Locate the cell with the specified text and output its (X, Y) center coordinate. 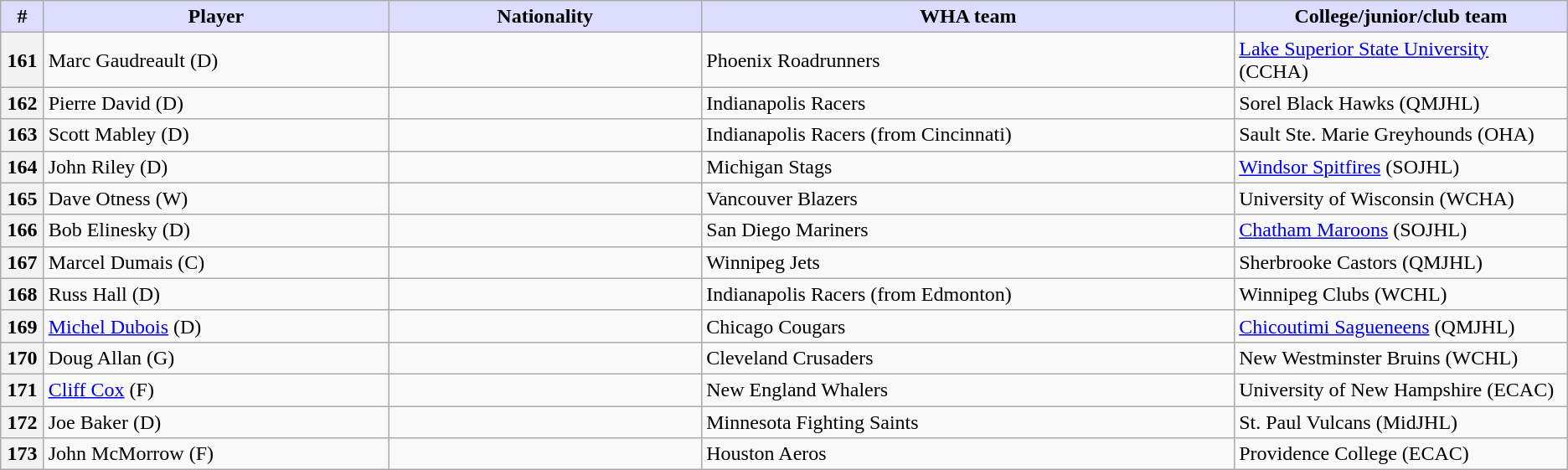
Houston Aeros (968, 454)
163 (22, 135)
Cleveland Crusaders (968, 358)
John McMorrow (F) (216, 454)
170 (22, 358)
171 (22, 390)
Chicago Cougars (968, 326)
Lake Superior State University (CCHA) (1401, 60)
Indianapolis Racers (968, 103)
New England Whalers (968, 390)
162 (22, 103)
Indianapolis Racers (from Edmonton) (968, 294)
Player (216, 17)
Winnipeg Clubs (WCHL) (1401, 294)
John Riley (D) (216, 167)
# (22, 17)
Windsor Spitfires (SOJHL) (1401, 167)
Phoenix Roadrunners (968, 60)
University of Wisconsin (WCHA) (1401, 199)
College/junior/club team (1401, 17)
San Diego Mariners (968, 230)
Chicoutimi Sagueneens (QMJHL) (1401, 326)
Pierre David (D) (216, 103)
173 (22, 454)
Minnesota Fighting Saints (968, 421)
WHA team (968, 17)
Scott Mabley (D) (216, 135)
169 (22, 326)
University of New Hampshire (ECAC) (1401, 390)
Michel Dubois (D) (216, 326)
Providence College (ECAC) (1401, 454)
Sault Ste. Marie Greyhounds (OHA) (1401, 135)
Joe Baker (D) (216, 421)
Indianapolis Racers (from Cincinnati) (968, 135)
Marcel Dumais (C) (216, 262)
167 (22, 262)
Dave Otness (W) (216, 199)
Chatham Maroons (SOJHL) (1401, 230)
Nationality (545, 17)
Michigan Stags (968, 167)
Doug Allan (G) (216, 358)
168 (22, 294)
161 (22, 60)
Marc Gaudreault (D) (216, 60)
Winnipeg Jets (968, 262)
New Westminster Bruins (WCHL) (1401, 358)
172 (22, 421)
St. Paul Vulcans (MidJHL) (1401, 421)
Vancouver Blazers (968, 199)
Sherbrooke Castors (QMJHL) (1401, 262)
Bob Elinesky (D) (216, 230)
Russ Hall (D) (216, 294)
166 (22, 230)
164 (22, 167)
Cliff Cox (F) (216, 390)
Sorel Black Hawks (QMJHL) (1401, 103)
165 (22, 199)
